From the cell containing the given text, extract its center point as (x, y) coordinate. 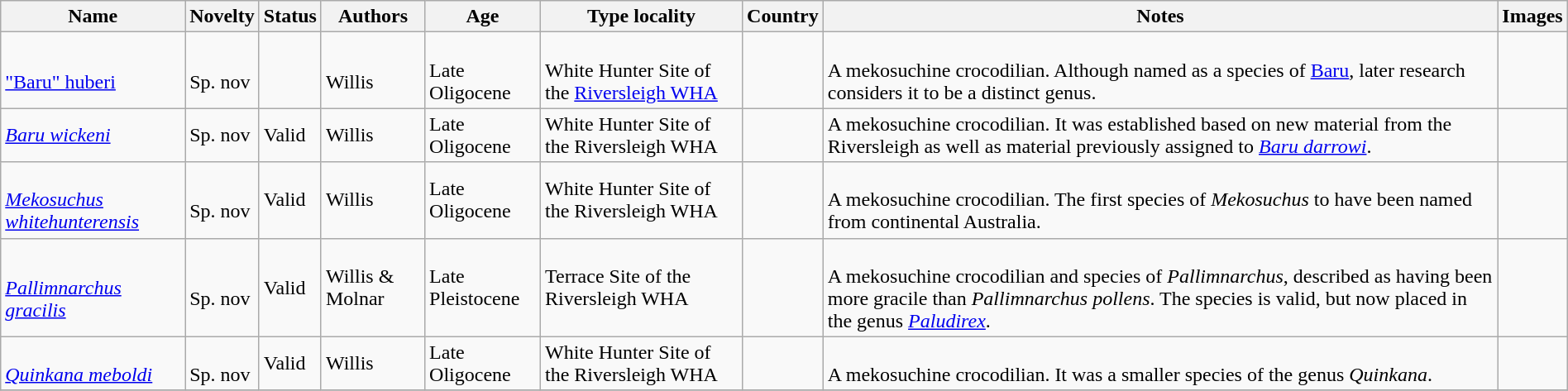
Country (783, 17)
Late Pleistocene (483, 288)
Images (1532, 17)
Type locality (641, 17)
Authors (372, 17)
Notes (1160, 17)
Name (93, 17)
Baru wickeni (93, 136)
"Baru" huberi (93, 70)
A mekosuchine crocodilian. Although named as a species of Baru, later research considers it to be a distinct genus. (1160, 70)
Pallimnarchus gracilis (93, 288)
Status (289, 17)
Novelty (222, 17)
Willis & Molnar (372, 288)
Mekosuchus whitehunterensis (93, 200)
Quinkana meboldi (93, 364)
A mekosuchine crocodilian. The first species of Mekosuchus to have been named from continental Australia. (1160, 200)
A mekosuchine crocodilian. It was established based on new material from the Riversleigh as well as material previously assigned to Baru darrowi. (1160, 136)
Terrace Site of the Riversleigh WHA (641, 288)
Age (483, 17)
A mekosuchine crocodilian. It was a smaller species of the genus Quinkana. (1160, 364)
